Extract the [x, y] coordinate from the center of the cell holding the provided text.  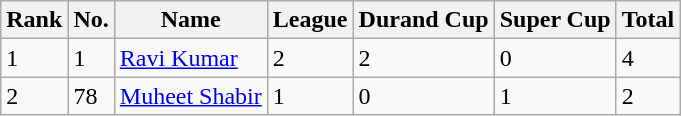
Ravi Kumar [190, 58]
League [310, 20]
Name [190, 20]
Muheet Shabir [190, 96]
Rank [34, 20]
Total [648, 20]
Durand Cup [424, 20]
4 [648, 58]
No. [91, 20]
Super Cup [555, 20]
78 [91, 96]
